Return the [X, Y] coordinate for the center point of the cell that contains the specified text.  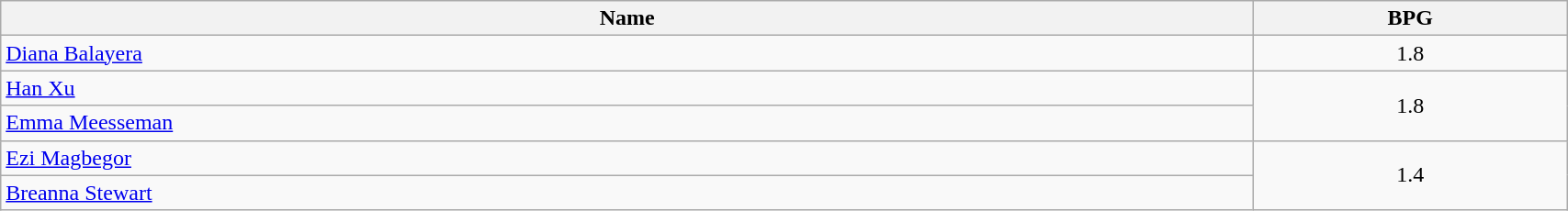
Name [627, 18]
BPG [1411, 18]
Emma Meesseman [627, 123]
Ezi Magbegor [627, 158]
1.4 [1411, 175]
Diana Balayera [627, 53]
Breanna Stewart [627, 193]
Han Xu [627, 88]
